Output the (x, y) coordinate of the center of the cell containing the given text.  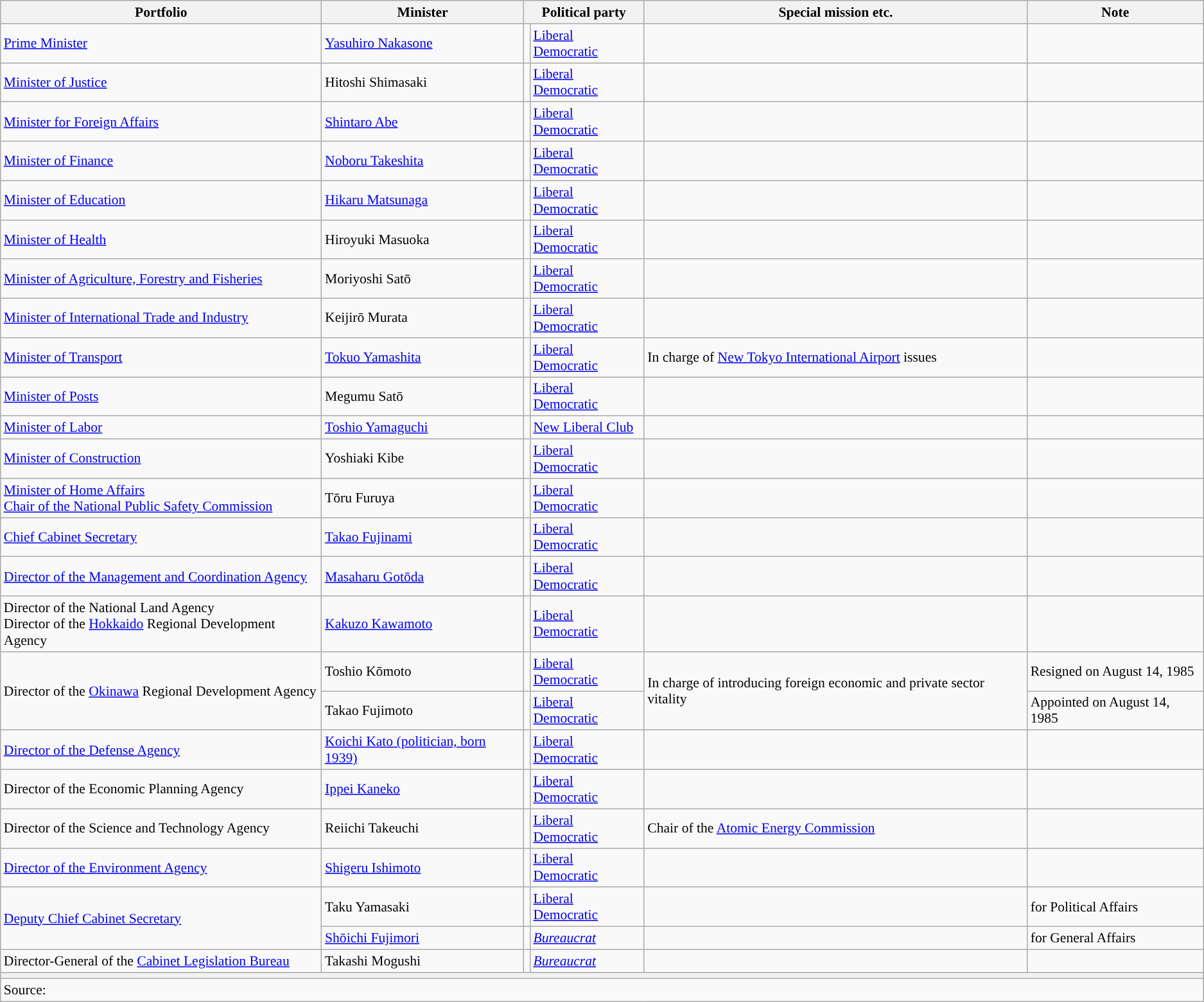
Minister of Transport (161, 357)
Deputy Chief Cabinet Secretary (161, 919)
Minister for Foreign Affairs (161, 122)
Resigned on August 14, 1985 (1115, 672)
Minister of Home AffairsChair of the National Public Safety Commission (161, 498)
Political party (584, 12)
Toshio Kōmoto (423, 672)
Takao Fujimoto (423, 710)
Yasuhiro Nakasone (423, 44)
Minister of Agriculture, Forestry and Fisheries (161, 279)
In charge of New Tokyo International Airport issues (835, 357)
Director of the Okinawa Regional Development Agency (161, 691)
Note (1115, 12)
Ippei Kaneko (423, 789)
for Political Affairs (1115, 907)
Taku Yamasaki (423, 907)
Director of the Science and Technology Agency (161, 829)
Special mission etc. (835, 12)
Reiichi Takeuchi (423, 829)
Hikaru Matsunaga (423, 200)
Keijirō Murata (423, 319)
Director of the Defense Agency (161, 750)
Tokuo Yamashita (423, 357)
Koichi Kato (politician, born 1939) (423, 750)
Moriyoshi Satō (423, 279)
Toshio Yamaguchi (423, 428)
Chief Cabinet Secretary (161, 537)
Prime Minister (161, 44)
Minister (423, 12)
In charge of introducing foreign economic and private sector vitality (835, 691)
Noboru Takeshita (423, 161)
Shigeru Ishimoto (423, 867)
Hitoshi Shimasaki (423, 82)
Minister of International Trade and Industry (161, 319)
Minister of Health (161, 239)
Hiroyuki Masuoka (423, 239)
Minister of Justice (161, 82)
Director of the National Land AgencyDirector of the Hokkaido Regional Development Agency (161, 624)
Source: (602, 990)
Portfolio (161, 12)
Kakuzo Kawamoto (423, 624)
Shōichi Fujimori (423, 938)
Minister of Finance (161, 161)
Director-General of the Cabinet Legislation Bureau (161, 961)
New Liberal Club (587, 428)
Minister of Posts (161, 397)
Tōru Furuya (423, 498)
Director of the Economic Planning Agency (161, 789)
Director of the Management and Coordination Agency (161, 577)
Takao Fujinami (423, 537)
Takashi Mogushi (423, 961)
Chair of the Atomic Energy Commission (835, 829)
Yoshiaki Kibe (423, 459)
Director of the Environment Agency (161, 867)
Minister of Labor (161, 428)
Minister of Education (161, 200)
for General Affairs (1115, 938)
Megumu Satō (423, 397)
Appointed on August 14, 1985 (1115, 710)
Minister of Construction (161, 459)
Shintaro Abe (423, 122)
Masaharu Gotōda (423, 577)
